For the text-containing cell, return its midpoint in [X, Y] coordinate format. 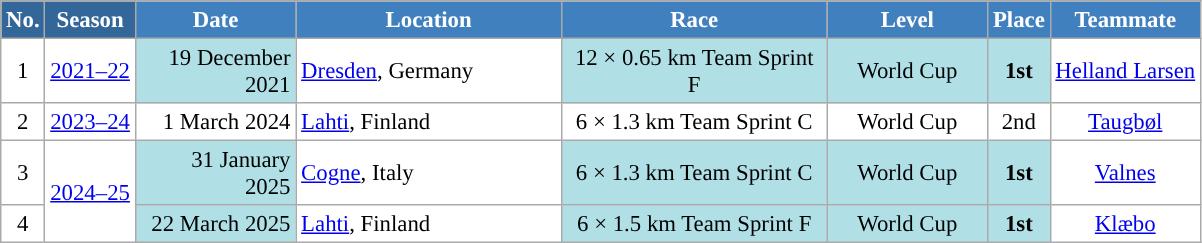
2023–24 [90, 122]
Place [1019, 20]
2021–22 [90, 72]
22 March 2025 [216, 224]
19 December 2021 [216, 72]
Season [90, 20]
Dresden, Germany [429, 72]
1 [23, 72]
No. [23, 20]
Teammate [1125, 20]
Taugbøl [1125, 122]
12 × 0.65 km Team Sprint F [694, 72]
Location [429, 20]
3 [23, 174]
2 [23, 122]
Valnes [1125, 174]
1 March 2024 [216, 122]
6 × 1.5 km Team Sprint F [694, 224]
Level [908, 20]
Date [216, 20]
4 [23, 224]
Helland Larsen [1125, 72]
Cogne, Italy [429, 174]
2nd [1019, 122]
Race [694, 20]
31 January 2025 [216, 174]
Klæbo [1125, 224]
2024–25 [90, 192]
